Scan for the cell matching the given text and deliver its (x, y) coordinate at center. 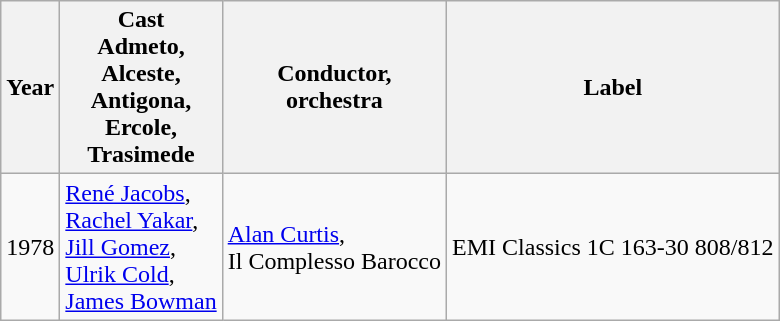
1978 (30, 247)
Label (613, 88)
Year (30, 88)
Alan Curtis,Il Complesso Barocco (334, 247)
Conductor,orchestra (334, 88)
EMI Classics 1C 163-30 808/812 (613, 247)
CastAdmeto,Alceste,Antigona,Ercole,Trasimede (141, 88)
René Jacobs,Rachel Yakar,Jill Gomez,Ulrik Cold,James Bowman (141, 247)
